Extract the [X, Y] coordinate from the center of the cell holding the provided text.  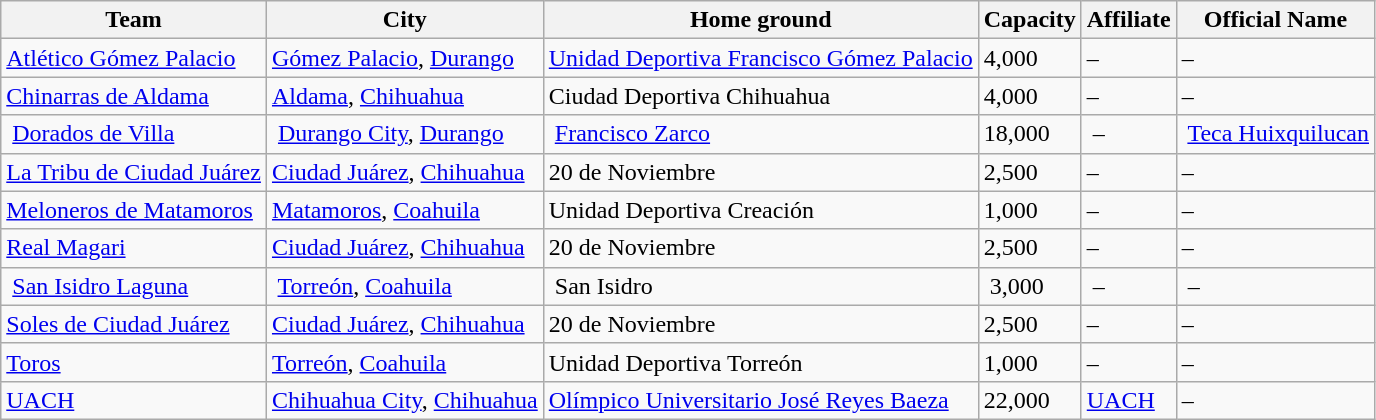
Aldama, Chihuahua [404, 96]
Meloneros de Matamoros [134, 210]
Soles de Ciudad Juárez [134, 324]
Francisco Zarco [760, 134]
Dorados de Villa [134, 134]
Unidad Deportiva Francisco Gómez Palacio [760, 58]
Teca Huixquilucan [1275, 134]
Chihuahua City, Chihuahua [404, 400]
Unidad Deportiva Torreón [760, 362]
Team [134, 20]
Chinarras de Aldama [134, 96]
3,000 [1030, 286]
Home ground [760, 20]
Gómez Palacio, Durango [404, 58]
Durango City, Durango [404, 134]
Olímpico Universitario José Reyes Baeza [760, 400]
Atlético Gómez Palacio [134, 58]
Official Name [1275, 20]
San Isidro [760, 286]
18,000 [1030, 134]
Unidad Deportiva Creación [760, 210]
Affiliate [1128, 20]
Matamoros, Coahuila [404, 210]
Capacity [1030, 20]
Ciudad Deportiva Chihuahua [760, 96]
Real Magari [134, 248]
San Isidro Laguna [134, 286]
22,000 [1030, 400]
La Tribu de Ciudad Juárez [134, 172]
Toros [134, 362]
City [404, 20]
